Capture the cell that displays the provided text and extract its [X, Y] central coordinate. 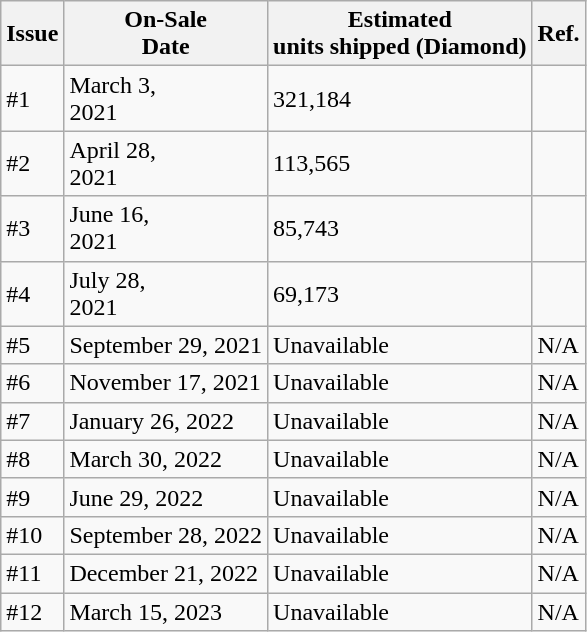
Issue [32, 34]
#3 [32, 228]
January 26, 2022 [166, 421]
#6 [32, 383]
69,173 [400, 294]
85,743 [400, 228]
December 21, 2022 [166, 573]
September 29, 2021 [166, 345]
Estimatedunits shipped (Diamond) [400, 34]
#10 [32, 535]
#1 [32, 98]
On-SaleDate [166, 34]
April 28,2021 [166, 164]
July 28,2021 [166, 294]
#8 [32, 459]
321,184 [400, 98]
#7 [32, 421]
March 15, 2023 [166, 611]
#12 [32, 611]
March 3,2021 [166, 98]
#2 [32, 164]
#9 [32, 497]
Ref. [558, 34]
June 16,2021 [166, 228]
#4 [32, 294]
#5 [32, 345]
March 30, 2022 [166, 459]
September 28, 2022 [166, 535]
113,565 [400, 164]
#11 [32, 573]
June 29, 2022 [166, 497]
November 17, 2021 [166, 383]
